Output the [X, Y] coordinate of the center of the cell containing the given text.  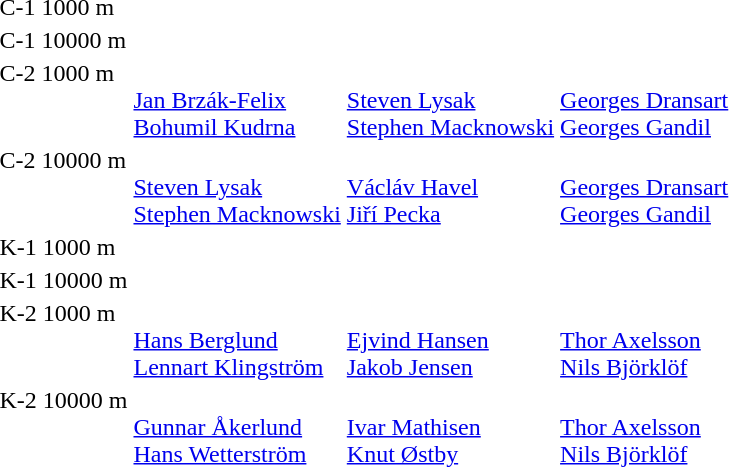
Václáv HavelJiří Pecka [450, 187]
Hans BerglundLennart Klingström [237, 340]
Ejvind HansenJakob Jensen [450, 340]
Jan Brzák-FelixBohumil Kudrna [237, 100]
